Extract the (x, y) coordinate from the center of the cell holding the provided text.  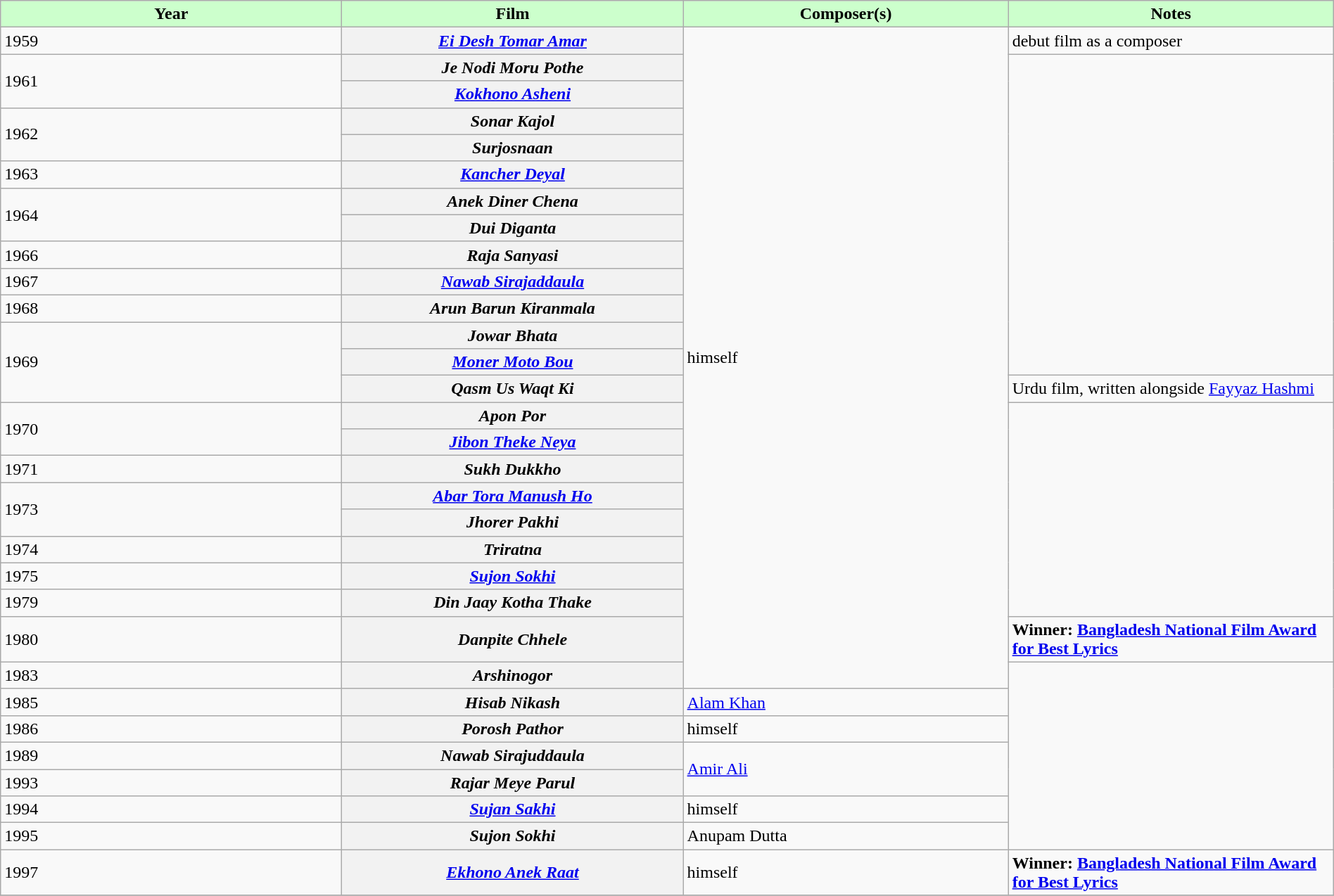
Danpite Chhele (512, 639)
1995 (172, 836)
Ekhono Anek Raat (512, 872)
Porosh Pathor (512, 729)
Alam Khan (846, 702)
Notes (1171, 14)
1967 (172, 281)
1970 (172, 429)
Sonar Kajol (512, 121)
1989 (172, 755)
Composer(s) (846, 14)
1962 (172, 134)
Film (512, 14)
1985 (172, 702)
Dui Diganta (512, 228)
Moner Moto Bou (512, 362)
Arun Barun Kiranmala (512, 308)
Kancher Deyal (512, 174)
Jowar Bhata (512, 335)
Triratna (512, 549)
1961 (172, 81)
Sukh Dukkho (512, 469)
1971 (172, 469)
1963 (172, 174)
1974 (172, 549)
Din Jaay Kotha Thake (512, 603)
1980 (172, 639)
debut film as a composer (1171, 41)
Urdu film, written alongside Fayyaz Hashmi (1171, 389)
1959 (172, 41)
1964 (172, 215)
1968 (172, 308)
1973 (172, 509)
Amir Ali (846, 769)
1975 (172, 576)
Ei Desh Tomar Amar (512, 41)
1983 (172, 675)
Apon Por (512, 416)
Qasm Us Waqt Ki (512, 389)
1966 (172, 255)
1979 (172, 603)
Sujan Sakhi (512, 809)
Raja Sanyasi (512, 255)
Je Nodi Moru Pothe (512, 68)
Arshinogor (512, 675)
Anupam Dutta (846, 836)
Rajar Meye Parul (512, 783)
1997 (172, 872)
Jibon Theke Neya (512, 442)
1994 (172, 809)
1969 (172, 362)
Nawab Sirajaddaula (512, 281)
1993 (172, 783)
Kokhono Asheni (512, 94)
Anek Diner Chena (512, 201)
1986 (172, 729)
Hisab Nikash (512, 702)
Nawab Sirajuddaula (512, 755)
Abar Tora Manush Ho (512, 496)
Surjosnaan (512, 148)
Year (172, 14)
Jhorer Pakhi (512, 523)
